Locate the cell with the specified text and output its (X, Y) center coordinate. 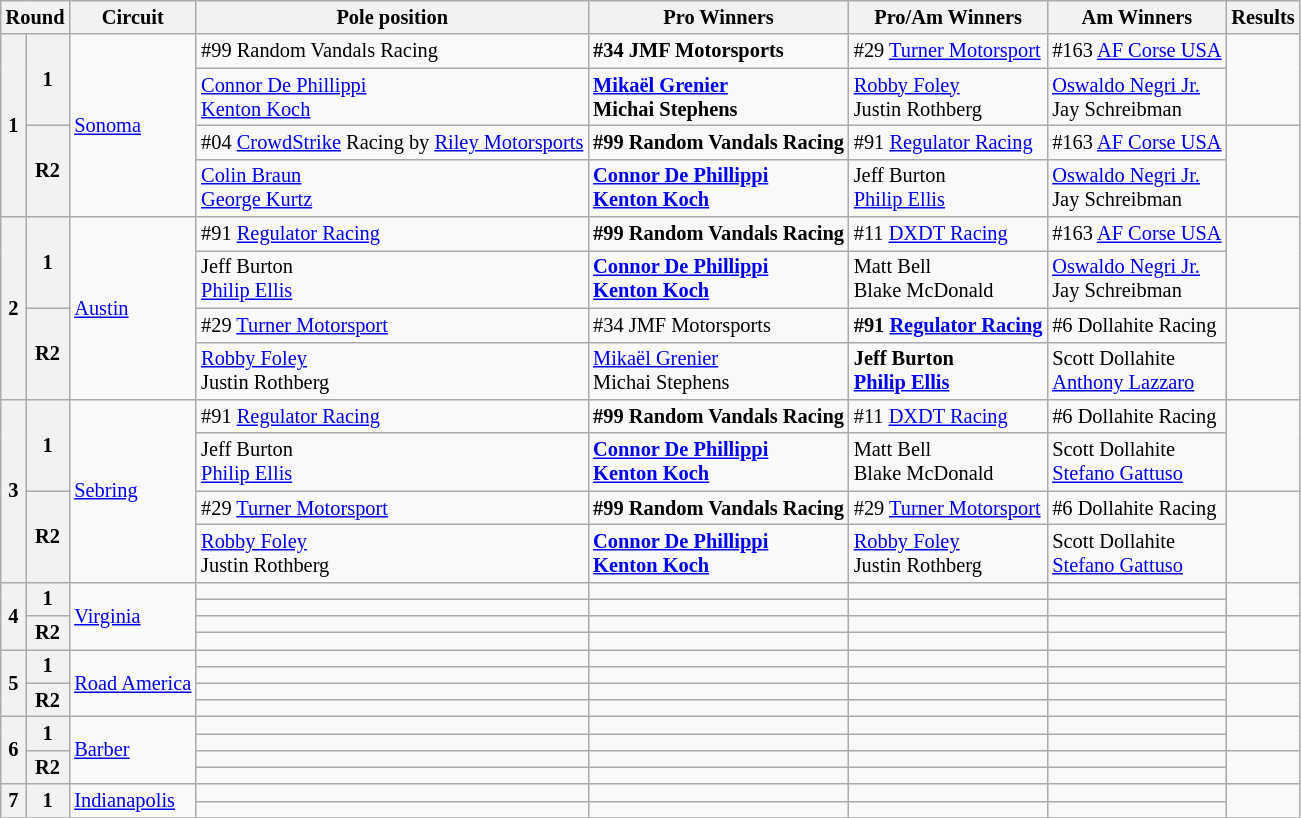
6 (14, 750)
Sebring (132, 490)
Round (36, 17)
Am Winners (1136, 17)
Circuit (132, 17)
Pro/Am Winners (948, 17)
Road America (132, 682)
Austin (132, 308)
Pole position (392, 17)
Indianapolis (132, 801)
4 (14, 616)
5 (14, 682)
3 (14, 490)
2 (14, 308)
7 (14, 801)
Colin Braun George Kurtz (392, 188)
Results (1262, 17)
Scott Dollahite Anthony Lazzaro (1136, 371)
#04 CrowdStrike Racing by Riley Motorsports (392, 142)
Virginia (132, 616)
Barber (132, 750)
Sonoma (132, 126)
Pro Winners (718, 17)
